Return the (X, Y) coordinate for the center point of the cell that contains the specified text.  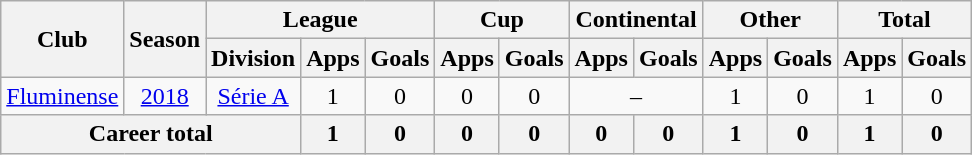
Fluminense (62, 96)
2018 (165, 96)
Other (770, 20)
Division (254, 58)
Career total (151, 134)
League (320, 20)
Season (165, 39)
Cup (502, 20)
Club (62, 39)
– (636, 96)
Série A (254, 96)
Total (904, 20)
Continental (636, 20)
